Output the [x, y] coordinate of the center of the cell containing the given text.  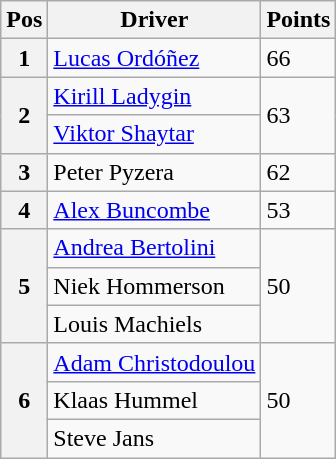
Klaas Hummel [154, 400]
53 [298, 210]
Adam Christodoulou [154, 362]
3 [24, 172]
Pos [24, 20]
Steve Jans [154, 438]
6 [24, 400]
2 [24, 115]
Driver [154, 20]
Peter Pyzera [154, 172]
5 [24, 286]
Niek Hommerson [154, 286]
62 [298, 172]
63 [298, 115]
Kirill Ladygin [154, 96]
Lucas Ordóñez [154, 58]
Viktor Shaytar [154, 134]
4 [24, 210]
66 [298, 58]
Points [298, 20]
Andrea Bertolini [154, 248]
1 [24, 58]
Alex Buncombe [154, 210]
Louis Machiels [154, 324]
